For the text-containing cell, return its midpoint in (x, y) coordinate format. 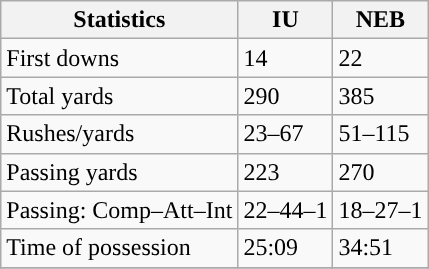
NEB (380, 20)
14 (286, 58)
22 (380, 58)
Statistics (120, 20)
First downs (120, 58)
34:51 (380, 248)
IU (286, 20)
18–27–1 (380, 210)
Passing: Comp–Att–Int (120, 210)
51–115 (380, 134)
Rushes/yards (120, 134)
25:09 (286, 248)
223 (286, 172)
385 (380, 96)
Passing yards (120, 172)
22–44–1 (286, 210)
Total yards (120, 96)
270 (380, 172)
23–67 (286, 134)
290 (286, 96)
Time of possession (120, 248)
